Search for the cell housing the specified text and yield its [x, y] center coordinate. 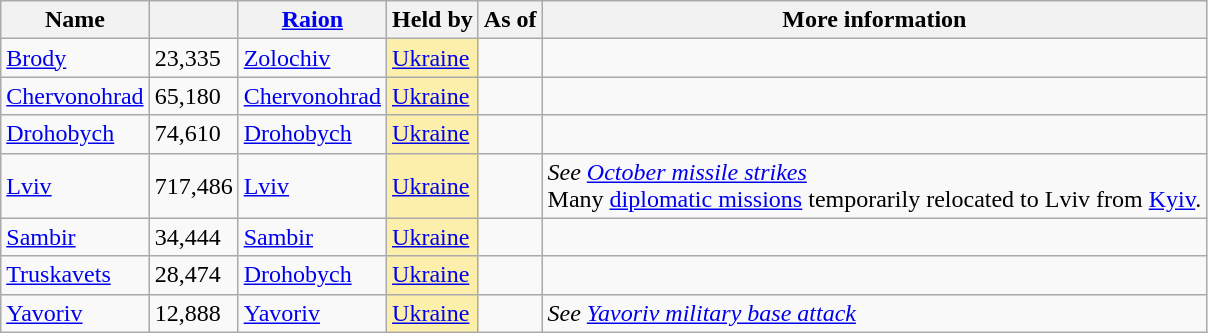
12,888 [194, 313]
Held by [433, 20]
Brody [75, 58]
23,335 [194, 58]
28,474 [194, 275]
717,486 [194, 186]
Zolochiv [312, 58]
Raion [312, 20]
Name [75, 20]
65,180 [194, 96]
As of [510, 20]
74,610 [194, 134]
34,444 [194, 237]
Truskavets [75, 275]
More information [874, 20]
See October missile strikesMany diplomatic missions temporarily relocated to Lviv from Kyiv. [874, 186]
See Yavoriv military base attack [874, 313]
